Search for the cell housing the specified text and yield its (x, y) center coordinate. 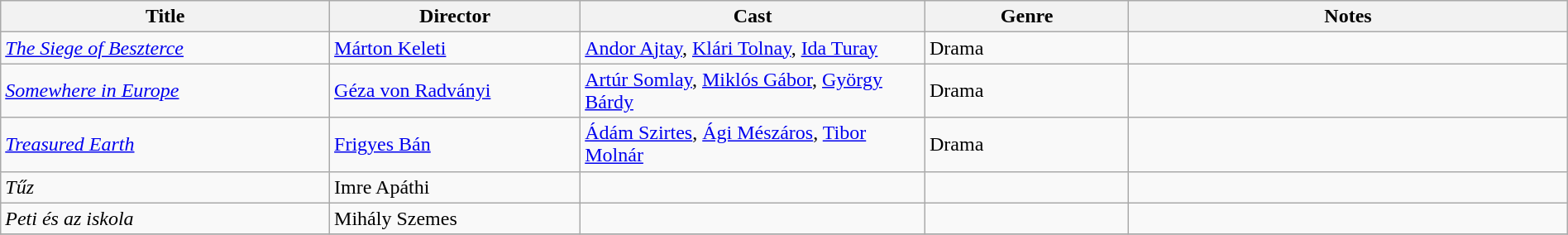
Márton Keleti (455, 48)
Treasured Earth (165, 144)
The Siege of Beszterce (165, 48)
Géza von Radványi (455, 91)
Somewhere in Europe (165, 91)
Mihály Szemes (455, 218)
Imre Apáthi (455, 187)
Director (455, 17)
Title (165, 17)
Peti és az iskola (165, 218)
Genre (1026, 17)
Ádám Szirtes, Ági Mészáros, Tibor Molnár (753, 144)
Andor Ajtay, Klári Tolnay, Ida Turay (753, 48)
Cast (753, 17)
Notes (1348, 17)
Tűz (165, 187)
Frigyes Bán (455, 144)
Artúr Somlay, Miklós Gábor, György Bárdy (753, 91)
